Find where the given text appears and provide that cell's center as (X, Y) coordinate. 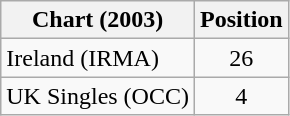
UK Singles (OCC) (98, 96)
Position (241, 20)
26 (241, 58)
4 (241, 96)
Chart (2003) (98, 20)
Ireland (IRMA) (98, 58)
